Locate the cell with the specified text and output its (x, y) center coordinate. 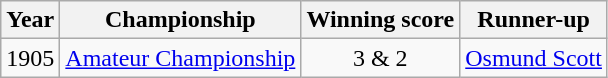
Runner-up (534, 20)
Amateur Championship (180, 58)
Championship (180, 20)
1905 (30, 58)
Osmund Scott (534, 58)
Winning score (380, 20)
Year (30, 20)
3 & 2 (380, 58)
